For the text-containing cell, return its midpoint in [X, Y] coordinate format. 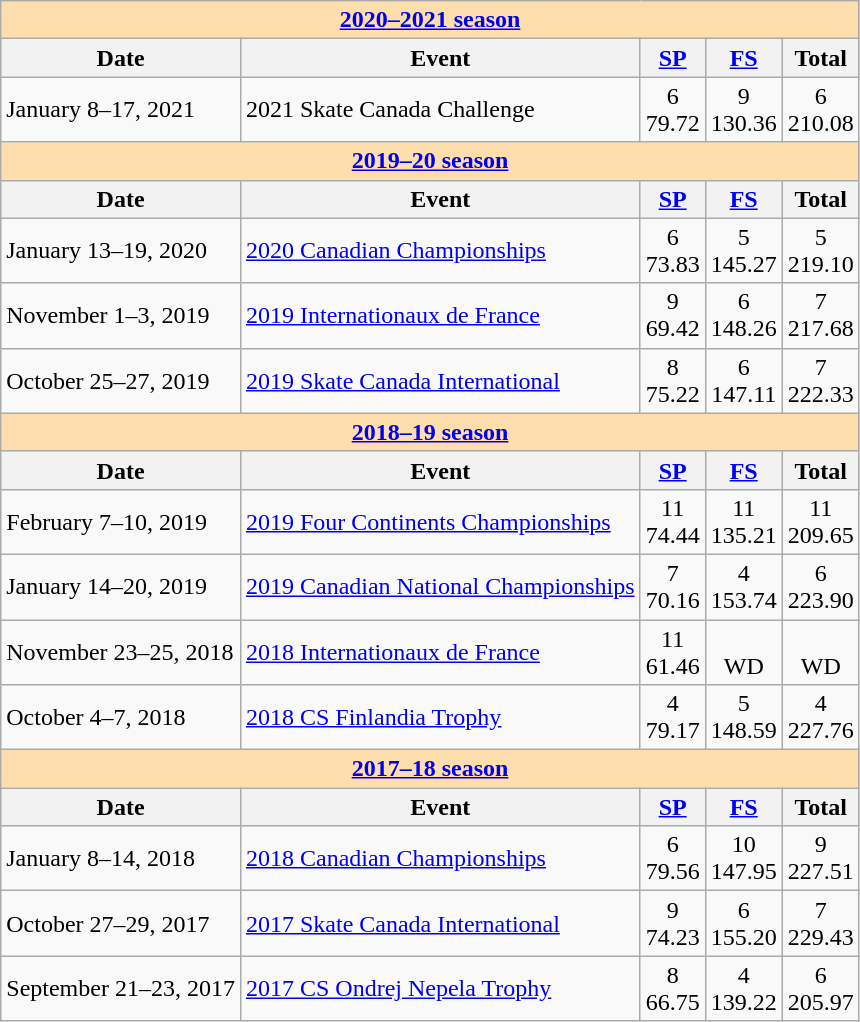
6 73.83 [672, 250]
6 210.08 [820, 110]
2018 Internationaux de France [440, 652]
2019 Internationaux de France [440, 316]
7 217.68 [820, 316]
6 79.72 [672, 110]
October 27–29, 2017 [121, 924]
9 69.42 [672, 316]
October 4–7, 2018 [121, 718]
11 135.21 [744, 522]
7 222.33 [820, 380]
7 70.16 [672, 586]
4 153.74 [744, 586]
9 74.23 [672, 924]
10 147.95 [744, 858]
2018 CS Finlandia Trophy [440, 718]
11 74.44 [672, 522]
February 7–10, 2019 [121, 522]
January 13–19, 2020 [121, 250]
January 8–14, 2018 [121, 858]
2018 Canadian Championships [440, 858]
5 219.10 [820, 250]
11 209.65 [820, 522]
November 23–25, 2018 [121, 652]
October 25–27, 2019 [121, 380]
9 227.51 [820, 858]
6 223.90 [820, 586]
6 155.20 [744, 924]
6 147.11 [744, 380]
2019–20 season [430, 161]
2019 Skate Canada International [440, 380]
4 227.76 [820, 718]
5 148.59 [744, 718]
2018–19 season [430, 432]
2019 Canadian National Championships [440, 586]
8 75.22 [672, 380]
2021 Skate Canada Challenge [440, 110]
November 1–3, 2019 [121, 316]
September 21–23, 2017 [121, 988]
2019 Four Continents Championships [440, 522]
2020–2021 season [430, 20]
January 8–17, 2021 [121, 110]
8 66.75 [672, 988]
6 79.56 [672, 858]
January 14–20, 2019 [121, 586]
6 205.97 [820, 988]
9 130.36 [744, 110]
11 61.46 [672, 652]
5 145.27 [744, 250]
2017 Skate Canada International [440, 924]
2017 CS Ondrej Nepela Trophy [440, 988]
6 148.26 [744, 316]
7 229.43 [820, 924]
2017–18 season [430, 769]
2020 Canadian Championships [440, 250]
4 79.17 [672, 718]
4 139.22 [744, 988]
